Capture the cell that displays the provided text and extract its [X, Y] central coordinate. 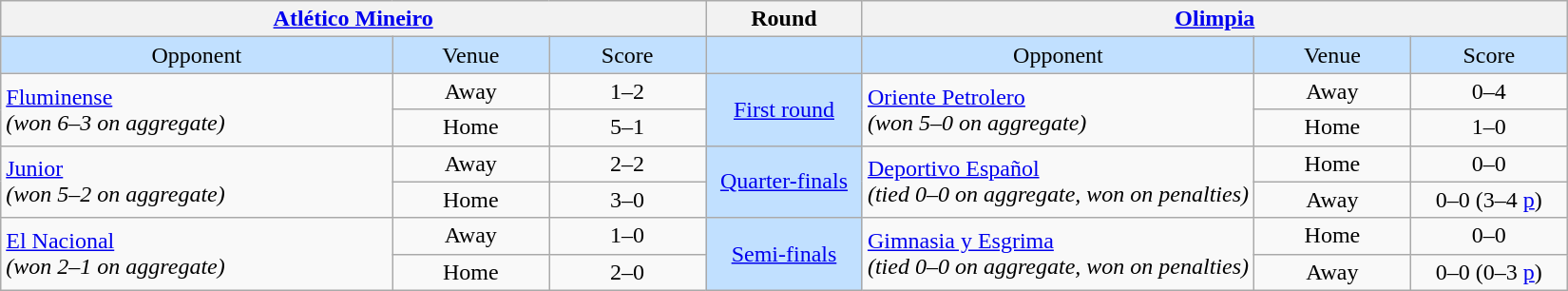
1–2 [627, 91]
0–4 [1488, 91]
Olimpia [1214, 19]
El Nacional(won 2–1 on aggregate) [197, 254]
Atlético Mineiro [354, 19]
0–0 (3–4 p) [1488, 200]
Gimnasia y Esgrima(tied 0–0 on aggregate, won on penalties) [1058, 254]
Fluminense(won 6–3 on aggregate) [197, 109]
Oriente Petrolero(won 5–0 on aggregate) [1058, 109]
3–0 [627, 200]
Junior(won 5–2 on aggregate) [197, 182]
2–0 [627, 272]
0–0 (0–3 p) [1488, 272]
Semi-finals [785, 254]
Round [785, 19]
Quarter-finals [785, 182]
Deportivo Español(tied 0–0 on aggregate, won on penalties) [1058, 182]
First round [785, 109]
2–2 [627, 164]
5–1 [627, 127]
